Capture the cell that displays the provided text and extract its [x, y] central coordinate. 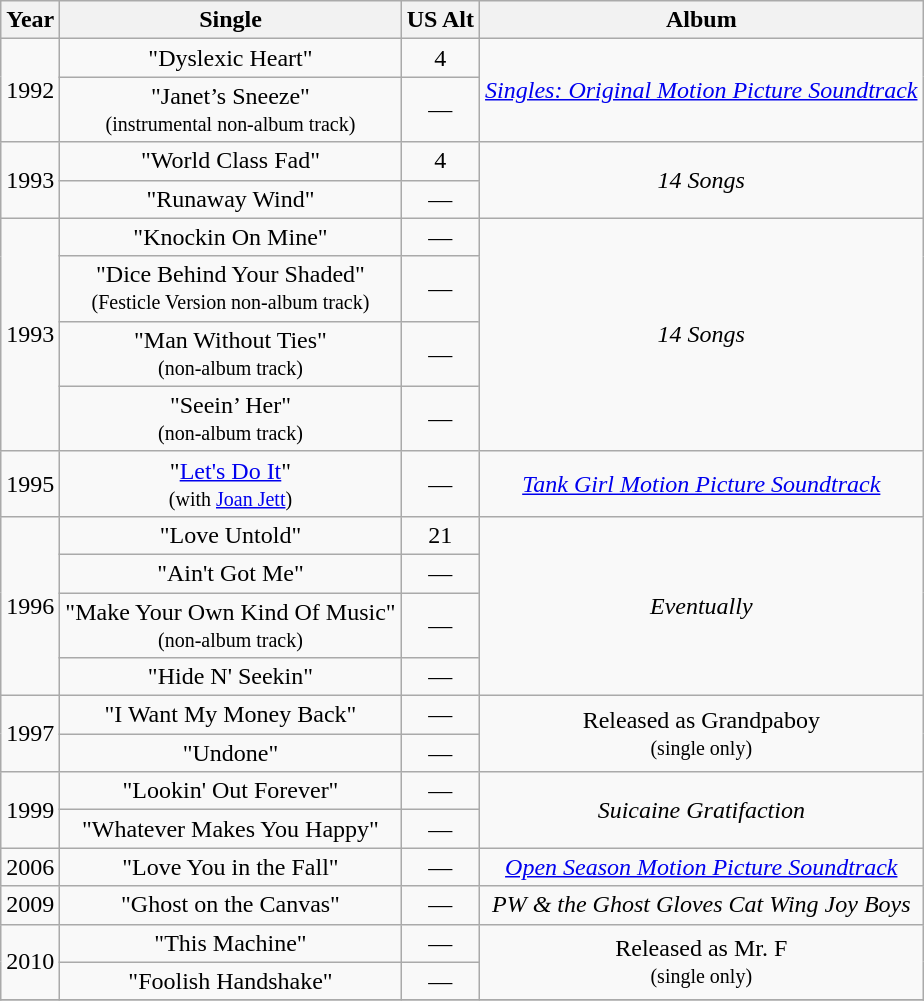
1999 [30, 810]
"Runaway Wind" [230, 199]
Single [230, 20]
"Dyslexic Heart" [230, 58]
Released as Grandpaboy (single only) [702, 734]
1992 [30, 90]
1997 [30, 734]
"Man Without Ties" (non-album track) [230, 354]
"This Machine" [230, 943]
"Make Your Own Kind Of Music" (non-album track) [230, 624]
Album [702, 20]
"Hide N' Seekin" [230, 677]
"I Want My Money Back" [230, 715]
US Alt [440, 20]
"Undone" [230, 753]
"Ghost on the Canvas" [230, 905]
21 [440, 535]
"World Class Fad" [230, 161]
Suicaine Gratifaction [702, 810]
"Janet’s Sneeze" (instrumental non-album track) [230, 110]
2010 [30, 962]
2006 [30, 867]
"Let's Do It"(with Joan Jett) [230, 484]
Eventually [702, 606]
Singles: Original Motion Picture Soundtrack [702, 90]
"Love Untold" [230, 535]
Year [30, 20]
"Dice Behind Your Shaded" (Festicle Version non-album track) [230, 288]
2009 [30, 905]
"Whatever Makes You Happy" [230, 829]
Open Season Motion Picture Soundtrack [702, 867]
"Ain't Got Me" [230, 573]
"Foolish Handshake" [230, 981]
"Love You in the Fall" [230, 867]
PW & the Ghost Gloves Cat Wing Joy Boys [702, 905]
1996 [30, 606]
Tank Girl Motion Picture Soundtrack [702, 484]
Released as Mr. F (single only) [702, 962]
"Lookin' Out Forever" [230, 791]
"Seein’ Her" (non-album track) [230, 418]
1995 [30, 484]
"Knockin On Mine" [230, 237]
